Return the [X, Y] coordinate for the center point of the cell that contains the specified text.  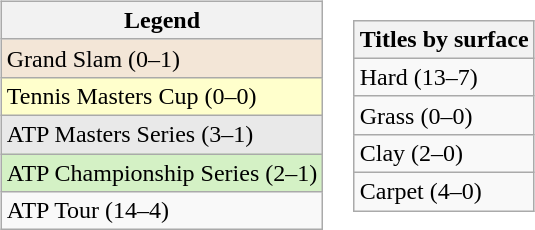
ATP Masters Series (3–1) [162, 134]
Titles by surface [444, 39]
Legend [162, 20]
Tennis Masters Cup (0–0) [162, 96]
ATP Tour (14–4) [162, 211]
Grass (0–0) [444, 115]
Clay (2–0) [444, 153]
Carpet (4–0) [444, 192]
ATP Championship Series (2–1) [162, 173]
Grand Slam (0–1) [162, 58]
Hard (13–7) [444, 77]
